Locate the cell with the specified text and output its (x, y) center coordinate. 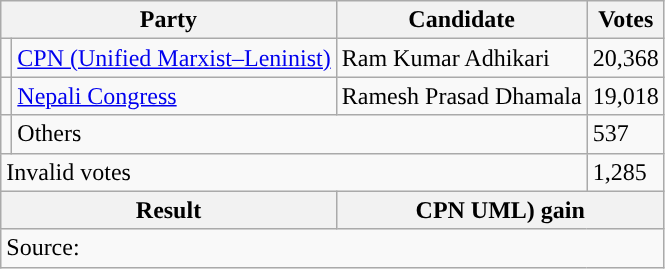
Result (168, 210)
Source: (332, 248)
Ram Kumar Adhikari (462, 58)
CPN UML) gain (500, 210)
Votes (626, 20)
CPN (Unified Marxist–Leninist) (174, 58)
Candidate (462, 20)
Nepali Congress (174, 96)
Invalid votes (294, 172)
Ramesh Prasad Dhamala (462, 96)
Party (168, 20)
1,285 (626, 172)
537 (626, 134)
20,368 (626, 58)
19,018 (626, 96)
Others (300, 134)
